Find where the given text appears and provide that cell's center as [X, Y] coordinate. 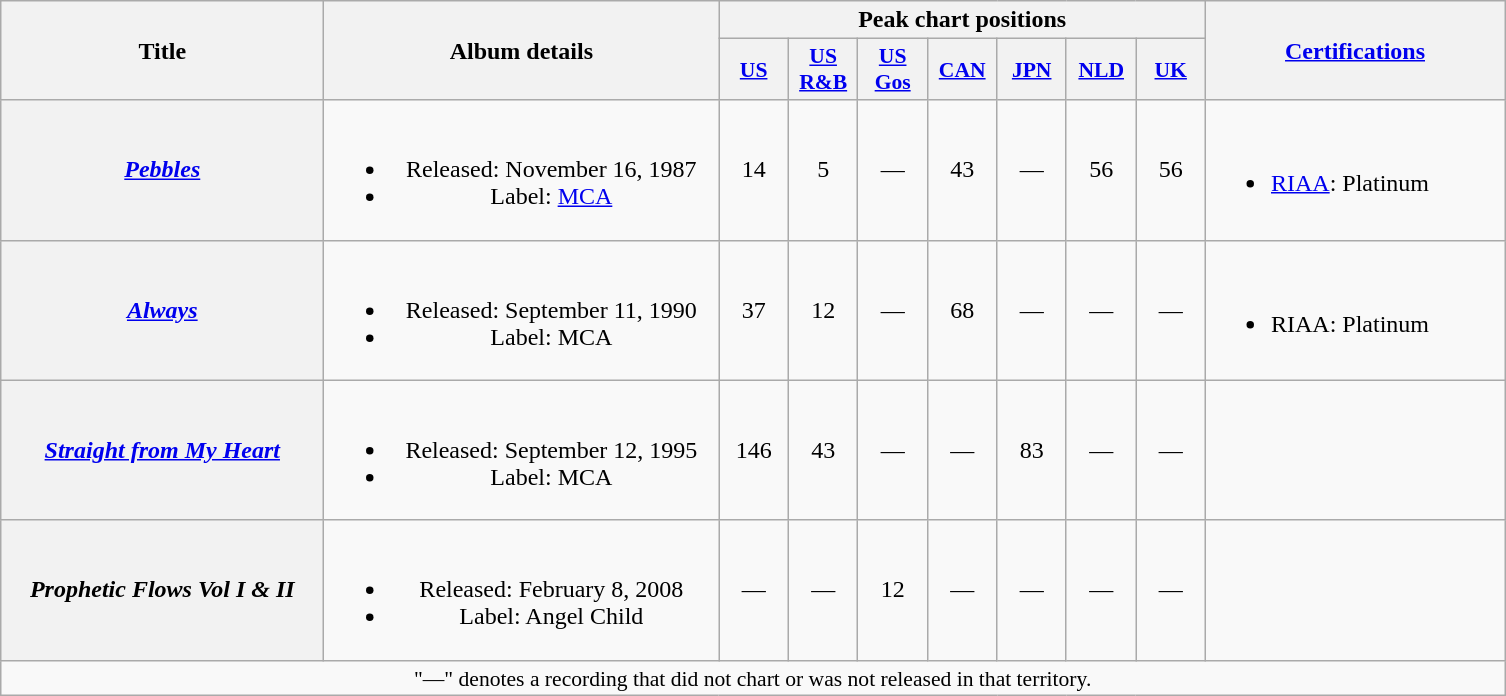
UK [1171, 70]
14 [754, 170]
Straight from My Heart [162, 450]
CAN [962, 70]
Released: September 11, 1990Label: MCA [522, 310]
Released: February 8, 2008Label: Angel Child [522, 590]
5 [823, 170]
83 [1032, 450]
USGos [893, 70]
Title [162, 50]
146 [754, 450]
Prophetic Flows Vol I & II [162, 590]
Album details [522, 50]
68 [962, 310]
Peak chart positions [962, 20]
37 [754, 310]
Pebbles [162, 170]
USR&B [823, 70]
Always [162, 310]
NLD [1101, 70]
"—" denotes a recording that did not chart or was not released in that territory. [753, 678]
US [754, 70]
Released: September 12, 1995Label: MCA [522, 450]
JPN [1032, 70]
Released: November 16, 1987Label: MCA [522, 170]
Certifications [1354, 50]
